Locate the cell with the specified text and output its (x, y) center coordinate. 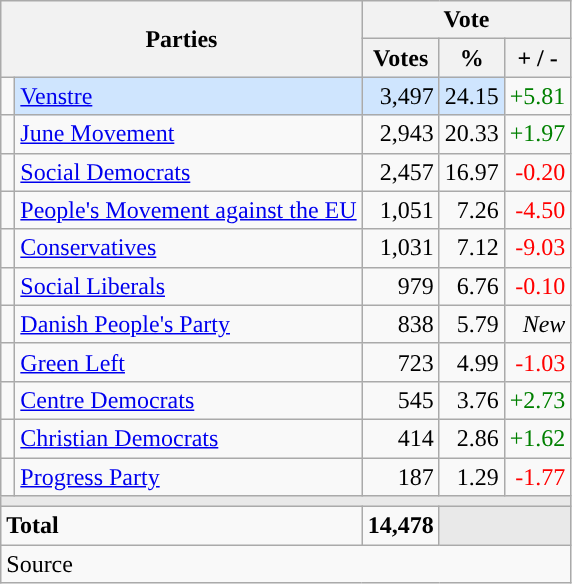
16.97 (472, 172)
+5.81 (538, 96)
% (472, 58)
Danish People's Party (188, 324)
People's Movement against the EU (188, 210)
Venstre (188, 96)
Source (286, 564)
14,478 (400, 526)
-1.03 (538, 362)
Social Democrats (188, 172)
Progress Party (188, 477)
838 (400, 324)
Parties (182, 39)
545 (400, 400)
979 (400, 286)
4.99 (472, 362)
7.12 (472, 248)
6.76 (472, 286)
+1.62 (538, 438)
Conservatives (188, 248)
723 (400, 362)
1.29 (472, 477)
+1.97 (538, 134)
New (538, 324)
-0.20 (538, 172)
Christian Democrats (188, 438)
Votes (400, 58)
2.86 (472, 438)
Social Liberals (188, 286)
2,457 (400, 172)
2,943 (400, 134)
Total (182, 526)
June Movement (188, 134)
-1.77 (538, 477)
Green Left (188, 362)
5.79 (472, 324)
414 (400, 438)
187 (400, 477)
-4.50 (538, 210)
Centre Democrats (188, 400)
7.26 (472, 210)
1,051 (400, 210)
1,031 (400, 248)
+ / - (538, 58)
3.76 (472, 400)
20.33 (472, 134)
24.15 (472, 96)
Vote (466, 20)
-0.10 (538, 286)
3,497 (400, 96)
+2.73 (538, 400)
-9.03 (538, 248)
